Find where the given text appears and provide that cell's center as [x, y] coordinate. 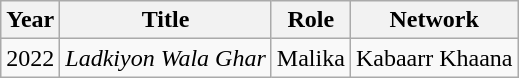
Network [434, 20]
Title [166, 20]
Role [310, 20]
Malika [310, 58]
Ladkiyon Wala Ghar [166, 58]
Kabaarr Khaana [434, 58]
2022 [30, 58]
Year [30, 20]
